Locate the cell with the specified text and output its (x, y) center coordinate. 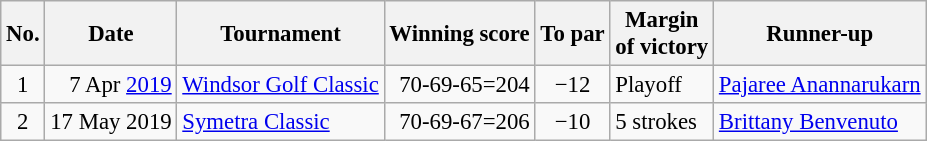
Playoff (662, 85)
Brittany Benvenuto (820, 122)
Pajaree Anannarukarn (820, 85)
5 strokes (662, 122)
2 (23, 122)
70-69-65=204 (460, 85)
Tournament (280, 34)
Winning score (460, 34)
Runner-up (820, 34)
Windsor Golf Classic (280, 85)
Symetra Classic (280, 122)
To par (572, 34)
−12 (572, 85)
1 (23, 85)
−10 (572, 122)
Date (111, 34)
Marginof victory (662, 34)
7 Apr 2019 (111, 85)
17 May 2019 (111, 122)
70-69-67=206 (460, 122)
No. (23, 34)
